Search for the cell housing the specified text and yield its [X, Y] center coordinate. 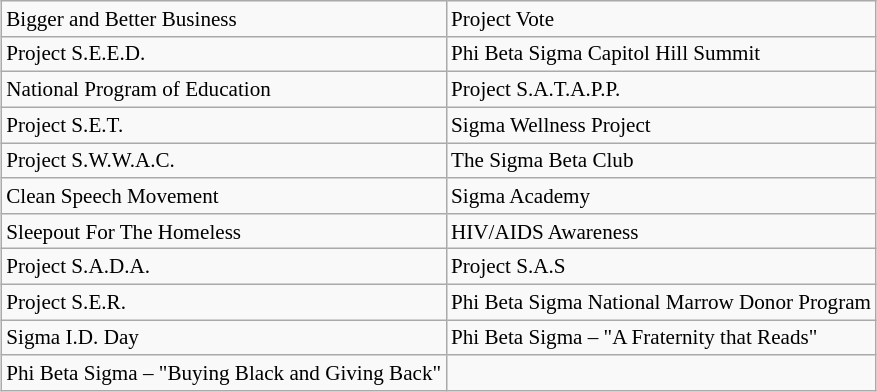
Sigma I.D. Day [224, 338]
Project S.A.D.A. [224, 266]
Project S.A.T.A.P.P. [661, 90]
National Program of Education [224, 90]
Project S.W.W.A.C. [224, 160]
Phi Beta Sigma – "A Fraternity that Reads" [661, 338]
Phi Beta Sigma National Marrow Donor Program [661, 302]
Phi Beta Sigma – "Buying Black and Giving Back" [224, 372]
Clean Speech Movement [224, 196]
Sigma Academy [661, 196]
Project S.E.R. [224, 302]
HIV/AIDS Awareness [661, 230]
Sleepout For The Homeless [224, 230]
Project S.E.E.D. [224, 54]
Project S.E.T. [224, 124]
Phi Beta Sigma Capitol Hill Summit [661, 54]
Sigma Wellness Project [661, 124]
The Sigma Beta Club [661, 160]
Project S.A.S [661, 266]
Project Vote [661, 18]
Bigger and Better Business [224, 18]
